Detect which cell encompasses the target text, then output its (X, Y) center coordinate. 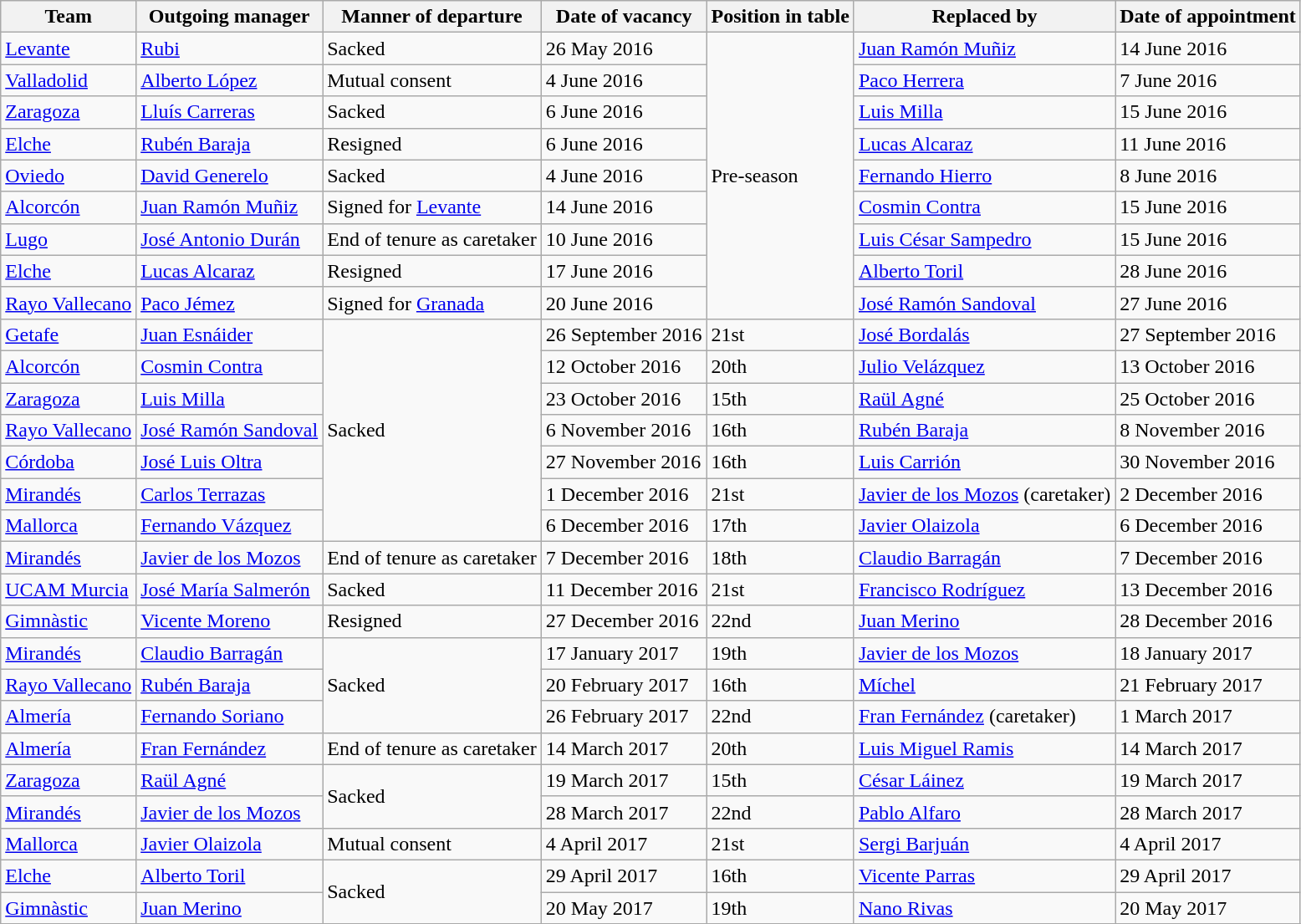
2 December 2016 (1208, 494)
Julio Velázquez (984, 366)
17 January 2017 (624, 653)
Paco Jémez (229, 303)
11 June 2016 (1208, 144)
Luis Miguel Ramis (984, 748)
26 September 2016 (624, 334)
30 November 2016 (1208, 462)
Fernando Vázquez (229, 526)
23 October 2016 (624, 399)
Outgoing manager (229, 17)
Manner of departure (432, 17)
Fernando Hierro (984, 176)
27 June 2016 (1208, 303)
27 September 2016 (1208, 334)
27 November 2016 (624, 462)
Míchel (984, 685)
18 January 2017 (1208, 653)
Date of vacancy (624, 17)
25 October 2016 (1208, 399)
Francisco Rodríguez (984, 590)
17 June 2016 (624, 271)
Signed for Granada (432, 303)
Carlos Terrazas (229, 494)
28 June 2016 (1208, 271)
Alberto López (229, 80)
José Bordalás (984, 334)
18th (780, 558)
Nano Rivas (984, 907)
Position in table (780, 17)
Javier de los Mozos (caretaker) (984, 494)
Lluís Carreras (229, 112)
César Láinez (984, 780)
Signed for Levante (432, 207)
26 February 2017 (624, 717)
Getafe (69, 334)
Córdoba (69, 462)
Oviedo (69, 176)
Valladolid (69, 80)
8 November 2016 (1208, 431)
Fran Fernández (229, 748)
José Antonio Durán (229, 239)
Levante (69, 48)
1 December 2016 (624, 494)
José Luis Oltra (229, 462)
Team (69, 17)
12 October 2016 (624, 366)
20 June 2016 (624, 303)
José María Salmerón (229, 590)
Luis Carrión (984, 462)
8 June 2016 (1208, 176)
Date of appointment (1208, 17)
21 February 2017 (1208, 685)
10 June 2016 (624, 239)
UCAM Murcia (69, 590)
28 December 2016 (1208, 621)
Rubi (229, 48)
13 October 2016 (1208, 366)
Sergi Barjuán (984, 844)
Pablo Alfaro (984, 812)
Fran Fernández (caretaker) (984, 717)
Juan Esnáider (229, 334)
6 November 2016 (624, 431)
26 May 2016 (624, 48)
20 February 2017 (624, 685)
27 December 2016 (624, 621)
Lugo (69, 239)
Vicente Moreno (229, 621)
Paco Herrera (984, 80)
Vicente Parras (984, 876)
1 March 2017 (1208, 717)
Replaced by (984, 17)
Luis César Sampedro (984, 239)
17th (780, 526)
11 December 2016 (624, 590)
Pre-season (780, 176)
13 December 2016 (1208, 590)
David Generelo (229, 176)
Fernando Soriano (229, 717)
7 June 2016 (1208, 80)
